Scan for the cell matching the given text and deliver its (x, y) coordinate at center. 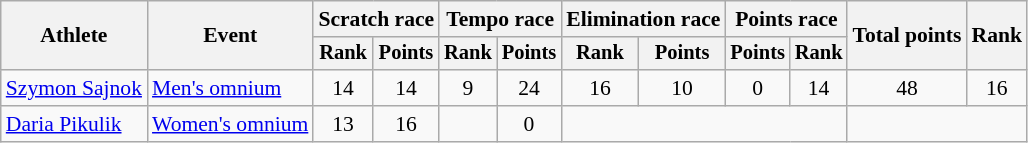
Elimination race (643, 19)
Event (230, 36)
9 (468, 88)
Total points (906, 36)
Athlete (74, 36)
Women's omnium (230, 124)
Men's omnium (230, 88)
Daria Pikulik (74, 124)
13 (342, 124)
Points race (786, 19)
Scratch race (376, 19)
48 (906, 88)
Szymon Sajnok (74, 88)
Tempo race (500, 19)
24 (529, 88)
10 (682, 88)
